Locate the cell with the specified text and output its [x, y] center coordinate. 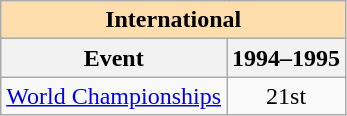
21st [286, 96]
Event [114, 58]
International [174, 20]
World Championships [114, 96]
1994–1995 [286, 58]
